Pinpoint the cell where the given text exists, returning its [X, Y] midpoint coordinate. 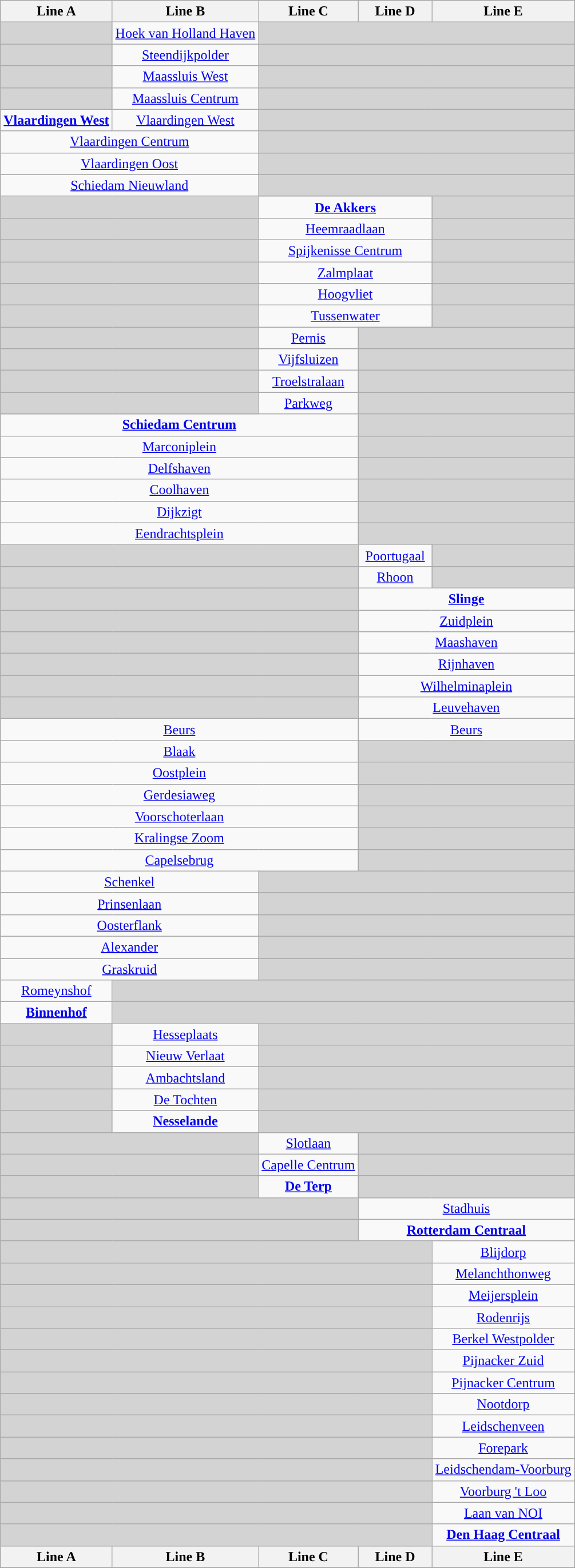
Rodenrijs [503, 1317]
Prinsenlaan [129, 904]
Voorschoterlaan [180, 817]
Nootdorp [503, 1404]
Leuvehaven [466, 708]
Leidschenveen [503, 1426]
Tussenwater [346, 316]
De Akkers [346, 207]
Nieuw Verlaat [185, 1056]
Den Haag Centraal [503, 1535]
Pijnacker Zuid [503, 1361]
Poortugaal [395, 555]
Pijnacker Centrum [503, 1383]
Pernis [308, 338]
Blaak [180, 751]
Stadhuis [466, 1208]
Nesselande [185, 1121]
Kralingse Zoom [180, 838]
Hoek van Holland Haven [185, 33]
Ambachtsland [185, 1078]
Laan van NOI [503, 1513]
Parkweg [308, 403]
Maassluis West [185, 77]
Delfshaven [180, 468]
Hesseplaats [185, 1034]
Rijnhaven [466, 664]
Berkel Westpolder [503, 1339]
Slinge [466, 599]
Hoogvliet [346, 295]
Rotterdam Centraal [466, 1230]
Oostplein [180, 773]
Schiedam Centrum [180, 425]
Binnenhof [56, 1013]
Zalmplaat [346, 273]
Zuidplein [466, 620]
Eendrachtsplein [180, 534]
Vlaardingen Oost [129, 164]
Schenkel [129, 882]
Vlaardingen Centrum [129, 142]
Troelstralaan [308, 381]
Alexander [129, 947]
Spijkenisse Centrum [346, 250]
Slotlaan [308, 1143]
Dijkzigt [180, 512]
Melanchthonweg [503, 1273]
Romeynshof [56, 991]
Vijfsluizen [308, 360]
De Terp [308, 1187]
Capelle Centrum [308, 1165]
Blijdorp [503, 1252]
De Tochten [185, 1100]
Graskruid [129, 969]
Voorburg 't Loo [503, 1491]
Coolhaven [180, 490]
Meijersplein [503, 1295]
Marconiplein [180, 447]
Oosterflank [129, 925]
Steendijkpolder [185, 55]
Rhoon [395, 577]
Heemraadlaan [346, 229]
Wilhelminaplein [466, 686]
Maashaven [466, 643]
Maassluis Centrum [185, 98]
Schiedam Nieuwland [129, 185]
Capelsebrug [180, 860]
Leidschendam-Voorburg [503, 1470]
Forepark [503, 1448]
Gerdesiaweg [180, 795]
